Pinpoint the cell where the given text exists, returning its (X, Y) midpoint coordinate. 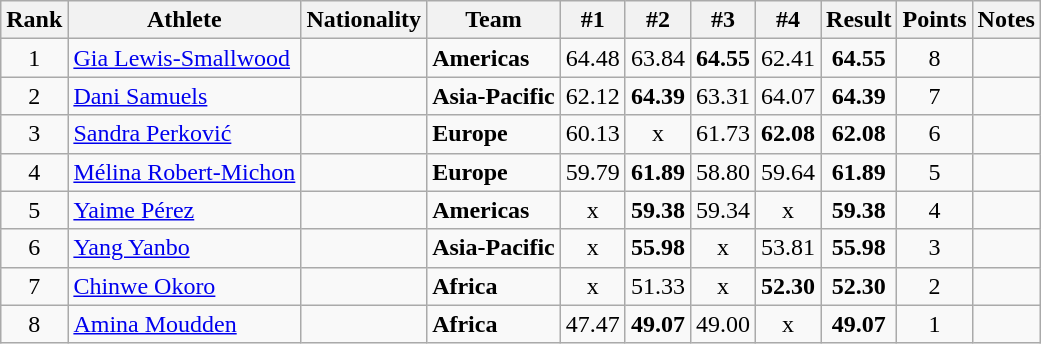
49.00 (722, 324)
51.33 (658, 286)
Result (859, 20)
Dani Samuels (184, 96)
62.41 (788, 58)
63.84 (658, 58)
#1 (592, 20)
Notes (1006, 20)
64.48 (592, 58)
Sandra Perković (184, 134)
#2 (658, 20)
Team (494, 20)
Athlete (184, 20)
59.79 (592, 172)
Rank (34, 20)
53.81 (788, 248)
Chinwe Okoro (184, 286)
#4 (788, 20)
58.80 (722, 172)
Yang Yanbo (184, 248)
47.47 (592, 324)
Amina Moudden (184, 324)
Mélina Robert-Michon (184, 172)
Nationality (364, 20)
63.31 (722, 96)
64.07 (788, 96)
Yaime Pérez (184, 210)
60.13 (592, 134)
Points (934, 20)
61.73 (722, 134)
59.64 (788, 172)
Gia Lewis-Smallwood (184, 58)
59.34 (722, 210)
62.12 (592, 96)
#3 (722, 20)
